For the text-containing cell, return its midpoint in (x, y) coordinate format. 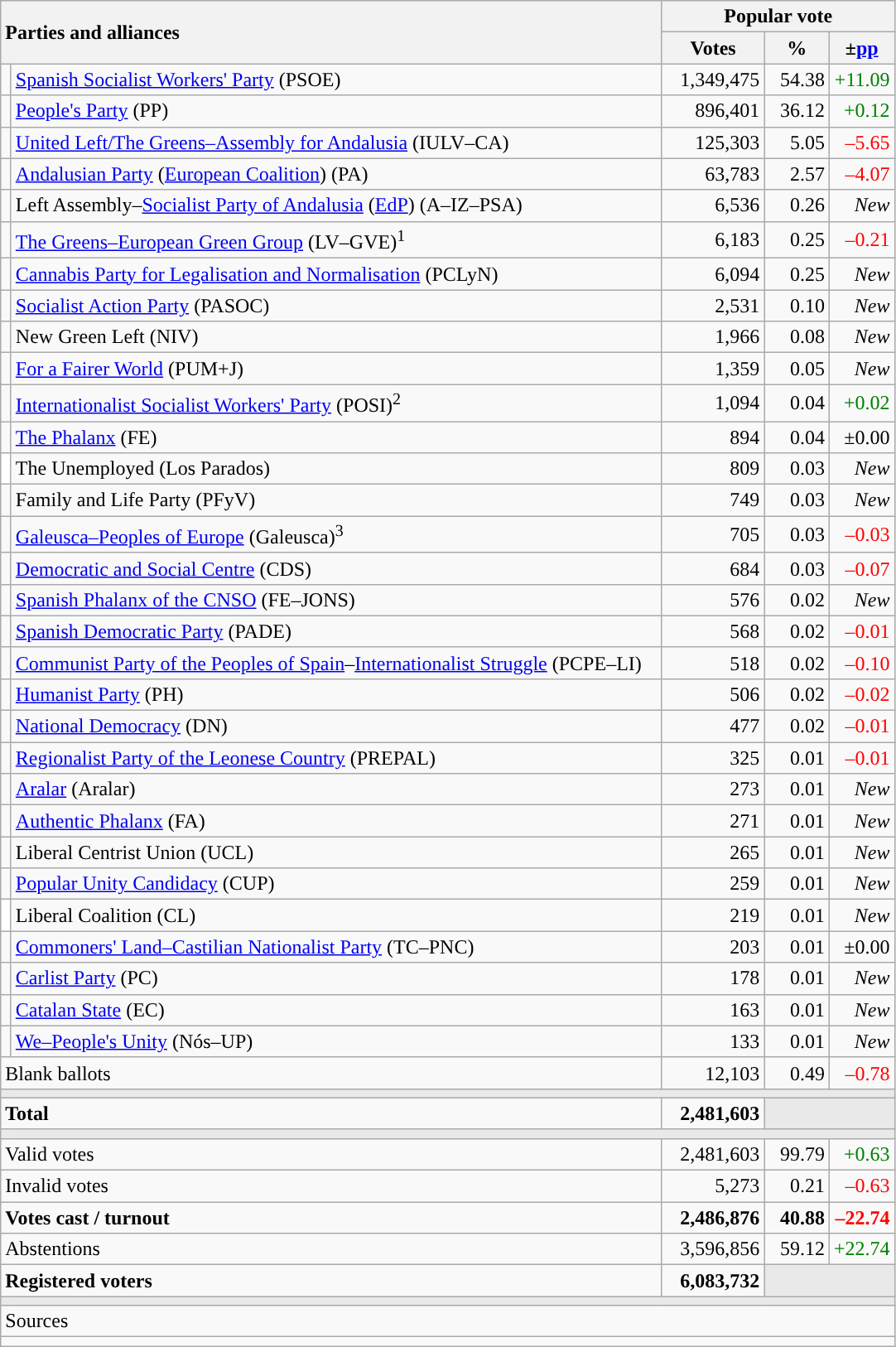
178 (713, 978)
2,531 (713, 306)
–0.02 (861, 695)
6,083,732 (713, 1281)
The Unemployed (Los Parados) (336, 469)
1,359 (713, 369)
Sources (447, 1321)
273 (713, 789)
0.05 (797, 369)
People's Party (PP) (336, 111)
±pp (861, 48)
Blank ballots (331, 1073)
Cannabis Party for Legalisation and Normalisation (PCLyN) (336, 274)
163 (713, 1010)
894 (713, 437)
Galeusca–Peoples of Europe (Galeusca)3 (336, 535)
5,273 (713, 1186)
Carlist Party (PC) (336, 978)
568 (713, 631)
–0.07 (861, 568)
National Democracy (DN) (336, 727)
3,596,856 (713, 1249)
–22.74 (861, 1218)
203 (713, 947)
+22.74 (861, 1249)
+11.09 (861, 80)
40.88 (797, 1218)
99.79 (797, 1155)
% (797, 48)
Popular vote (778, 17)
749 (713, 500)
809 (713, 469)
6,094 (713, 274)
506 (713, 695)
259 (713, 884)
For a Fairer World (PUM+J) (336, 369)
54.38 (797, 80)
Aralar (Aralar) (336, 789)
Registered voters (331, 1281)
12,103 (713, 1073)
Invalid votes (331, 1186)
Liberal Coalition (CL) (336, 915)
+0.12 (861, 111)
271 (713, 821)
We–People's Unity (Nós–UP) (336, 1041)
0.21 (797, 1186)
Communist Party of the Peoples of Spain–Internationalist Struggle (PCPE–LI) (336, 663)
Popular Unity Candidacy (CUP) (336, 884)
Spanish Socialist Workers' Party (PSOE) (336, 80)
–0.63 (861, 1186)
–4.07 (861, 174)
–0.21 (861, 240)
Liberal Centrist Union (UCL) (336, 852)
219 (713, 915)
The Phalanx (FE) (336, 437)
Andalusian Party (European Coalition) (PA) (336, 174)
Internationalist Socialist Workers' Party (POSI)2 (336, 403)
325 (713, 758)
+0.63 (861, 1155)
Votes (713, 48)
Total (331, 1113)
Commoners' Land–Castilian Nationalist Party (TC–PNC) (336, 947)
6,536 (713, 205)
Spanish Phalanx of the CNSO (FE–JONS) (336, 600)
Socialist Action Party (PASOC) (336, 306)
Democratic and Social Centre (CDS) (336, 568)
59.12 (797, 1249)
63,783 (713, 174)
36.12 (797, 111)
–0.03 (861, 535)
Valid votes (331, 1155)
Votes cast / turnout (331, 1218)
265 (713, 852)
705 (713, 535)
684 (713, 568)
+0.02 (861, 403)
New Green Left (NIV) (336, 337)
Spanish Democratic Party (PADE) (336, 631)
Humanist Party (PH) (336, 695)
518 (713, 663)
576 (713, 600)
Abstentions (331, 1249)
–0.10 (861, 663)
–5.65 (861, 142)
125,303 (713, 142)
Parties and alliances (331, 32)
1,966 (713, 337)
1,349,475 (713, 80)
2.57 (797, 174)
Catalan State (EC) (336, 1010)
0.10 (797, 306)
The Greens–European Green Group (LV–GVE)1 (336, 240)
Authentic Phalanx (FA) (336, 821)
5.05 (797, 142)
896,401 (713, 111)
0.08 (797, 337)
477 (713, 727)
133 (713, 1041)
United Left/The Greens–Assembly for Andalusia (IULV–CA) (336, 142)
6,183 (713, 240)
1,094 (713, 403)
Left Assembly–Socialist Party of Andalusia (EdP) (A–IZ–PSA) (336, 205)
2,486,876 (713, 1218)
0.26 (797, 205)
0.49 (797, 1073)
Family and Life Party (PFyV) (336, 500)
–0.78 (861, 1073)
Regionalist Party of the Leonese Country (PREPAL) (336, 758)
